Extract the [x, y] coordinate from the center of the cell holding the provided text.  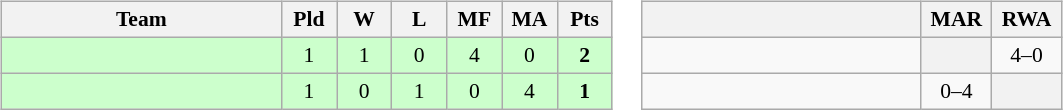
L [420, 20]
4–0 [1026, 55]
MAR [956, 20]
MF [474, 20]
MA [530, 20]
0–4 [956, 91]
RWA [1026, 20]
Team [141, 20]
Pts [584, 20]
2 [584, 55]
Pld [308, 20]
W [364, 20]
